Identify which cell holds the provided text, then report its (X, Y) central coordinate. 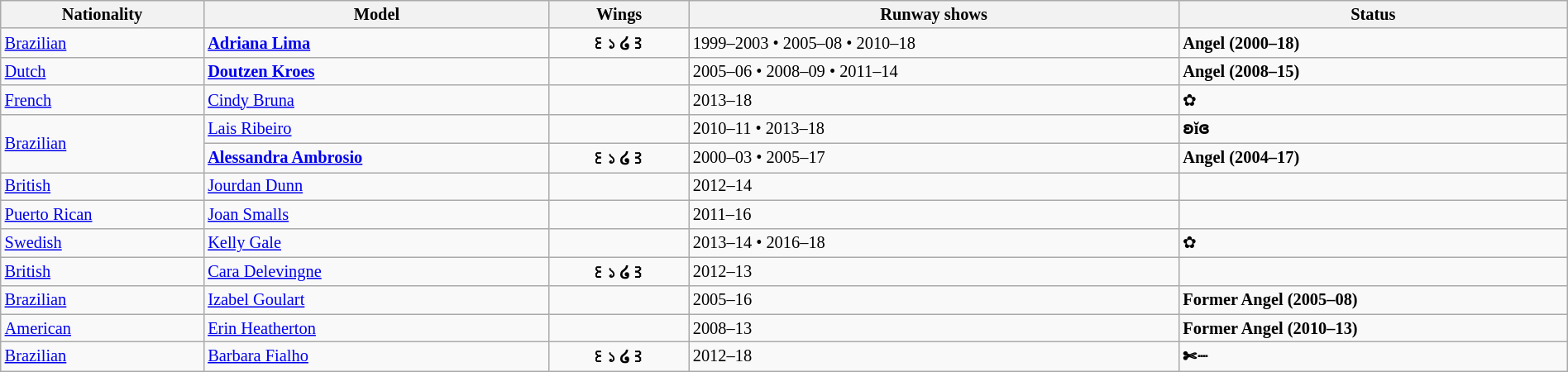
2011–16 (934, 214)
Angel (2000–18) (1373, 43)
Nationality (103, 14)
Former Angel (2010–13) (1373, 328)
Cara Delevingne (376, 271)
Erin Heatherton (376, 328)
Alessandra Ambrosio (376, 157)
Jourdan Dunn (376, 186)
2012–13 (934, 271)
Doutzen Kroes (376, 71)
✄┈ (1373, 355)
Wings (619, 14)
2008–13 (934, 328)
Kelly Gale (376, 243)
ʚĭɞ (1373, 129)
Puerto Rican (103, 214)
2005–06 • 2008–09 • 2011–14 (934, 71)
Angel (2008–15) (1373, 71)
2012–18 (934, 355)
Izabel Goulart (376, 300)
Dutch (103, 71)
French (103, 99)
Cindy Bruna (376, 99)
2010–11 • 2013–18 (934, 129)
Status (1373, 14)
2000–03 • 2005–17 (934, 157)
Former Angel (2005–08) (1373, 300)
Barbara Fialho (376, 355)
Lais Ribeiro (376, 129)
Angel (2004–17) (1373, 157)
Runway shows (934, 14)
2005–16 (934, 300)
2013–18 (934, 99)
2012–14 (934, 186)
Swedish (103, 243)
1999–2003 • 2005–08 • 2010–18 (934, 43)
Adriana Lima (376, 43)
Joan Smalls (376, 214)
Model (376, 14)
American (103, 328)
2013–14 • 2016–18 (934, 243)
